Extract the (X, Y) coordinate from the center of the cell holding the provided text.  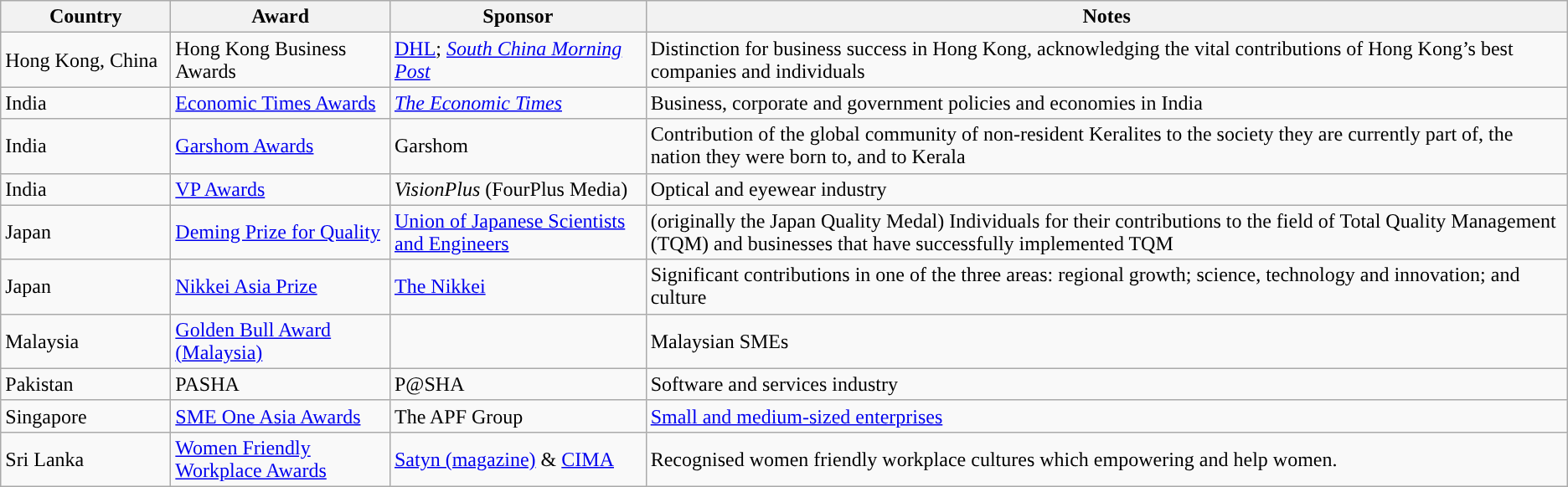
Malaysian SMEs (1106, 341)
Garshom Awards (281, 146)
Hong Kong Business Awards (281, 60)
The Economic Times (518, 103)
Software and services industry (1106, 384)
Hong Kong, China (85, 60)
PASHA (281, 384)
VisionPlus (FourPlus Media) (518, 189)
Deming Prize for Quality (281, 233)
P@SHA (518, 384)
Distinction for business success in Hong Kong, acknowledging the vital contributions of Hong Kong’s best companies and individuals (1106, 60)
Sponsor (518, 17)
Singapore (85, 416)
Nikkei Asia Prize (281, 286)
Golden Bull Award (Malaysia) (281, 341)
Notes (1106, 17)
Optical and eyewear industry (1106, 189)
SME One Asia Awards (281, 416)
Contribution of the global community of non-resident Keralites to the society they are currently part of, the nation they were born to, and to Kerala (1106, 146)
Recognised women friendly workplace cultures which empowering and help women. (1106, 459)
DHL; South China Morning Post (518, 60)
Malaysia (85, 341)
Union of Japanese Scientists and Engineers (518, 233)
Country (85, 17)
Sri Lanka (85, 459)
VP Awards (281, 189)
Garshom (518, 146)
Significant contributions in one of the three areas: regional growth; science, technology and innovation; and culture (1106, 286)
The APF Group (518, 416)
Business, corporate and government policies and economies in India (1106, 103)
Economic Times Awards (281, 103)
Women Friendly Workplace Awards (281, 459)
Award (281, 17)
Pakistan (85, 384)
The Nikkei (518, 286)
Small and medium-sized enterprises (1106, 416)
Satyn (magazine) & CIMA (518, 459)
